For the text-containing cell, return its midpoint in [x, y] coordinate format. 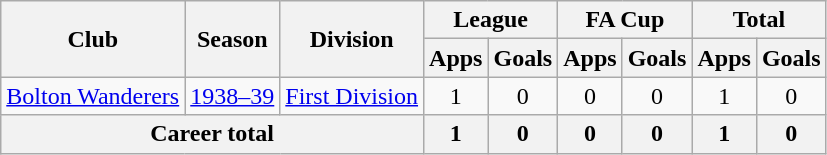
League [491, 20]
Division [352, 39]
FA Cup [625, 20]
Bolton Wanderers [93, 96]
Club [93, 39]
1938–39 [232, 96]
Career total [212, 134]
Total [759, 20]
Season [232, 39]
First Division [352, 96]
